Capture the cell that displays the provided text and extract its (X, Y) central coordinate. 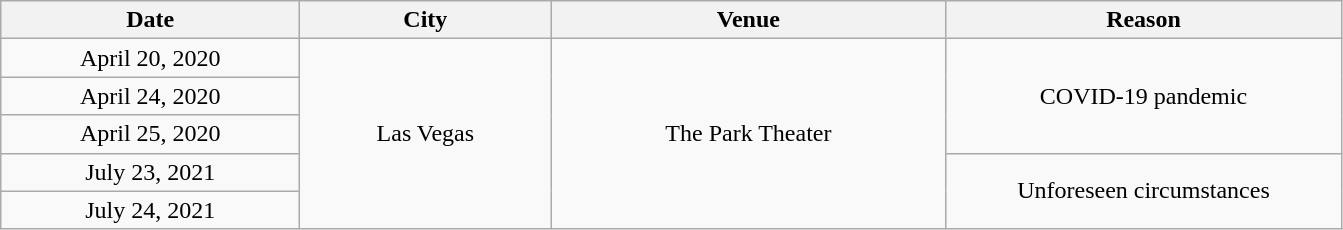
City (426, 20)
The Park Theater (748, 134)
April 24, 2020 (150, 96)
Unforeseen circumstances (1144, 191)
July 23, 2021 (150, 172)
July 24, 2021 (150, 210)
Date (150, 20)
April 20, 2020 (150, 58)
Las Vegas (426, 134)
COVID-19 pandemic (1144, 96)
Venue (748, 20)
April 25, 2020 (150, 134)
Reason (1144, 20)
